Pinpoint the cell where the given text exists, returning its (x, y) midpoint coordinate. 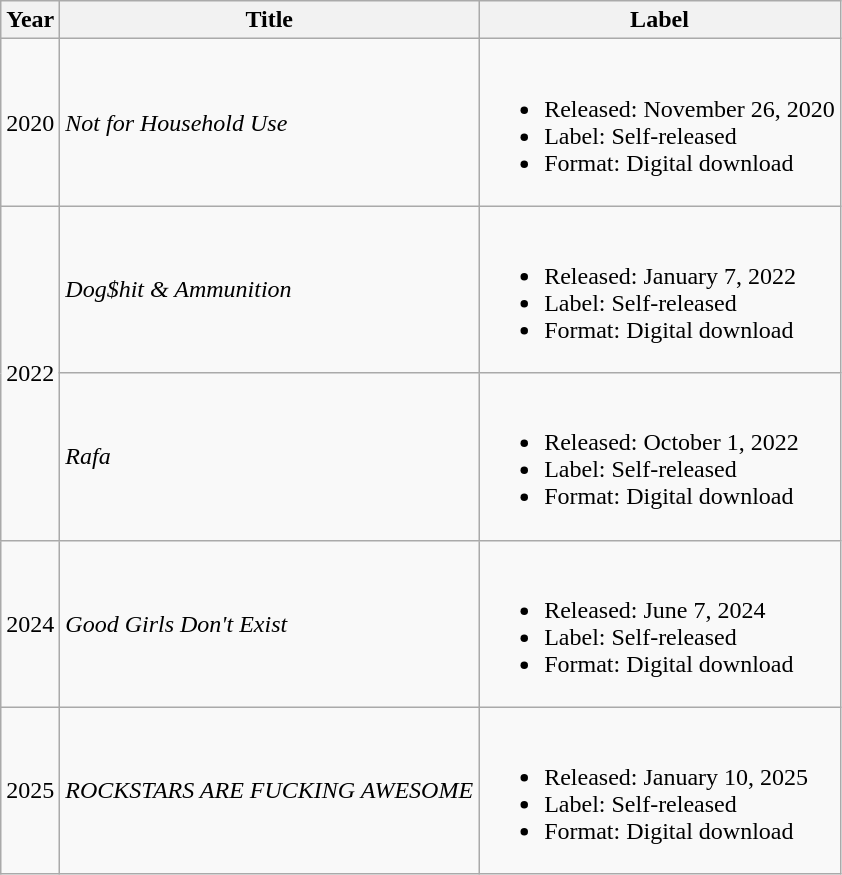
2020 (30, 122)
Not for Household Use (270, 122)
Released: June 7, 2024Label: Self-releasedFormat: Digital download (660, 624)
Title (270, 20)
Rafa (270, 456)
Good Girls Don't Exist (270, 624)
Released: November 26, 2020Label: Self-releasedFormat: Digital download (660, 122)
2022 (30, 373)
Released: January 10, 2025Label: Self-releasedFormat: Digital download (660, 790)
ROCKSTARS ARE FUCKING AWESOME (270, 790)
Released: January 7, 2022Label: Self-releasedFormat: Digital download (660, 290)
2024 (30, 624)
Dog$hit & Ammunition (270, 290)
2025 (30, 790)
Released: October 1, 2022Label: Self-releasedFormat: Digital download (660, 456)
Year (30, 20)
Label (660, 20)
